Capture the cell that displays the provided text and extract its [X, Y] central coordinate. 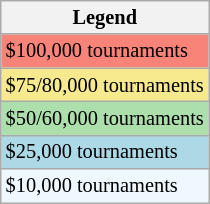
$25,000 tournaments [105, 152]
$100,000 tournaments [105, 51]
$10,000 tournaments [105, 186]
Legend [105, 17]
$75/80,000 tournaments [105, 85]
$50/60,000 tournaments [105, 118]
